Find where the given text appears and provide that cell's center as (x, y) coordinate. 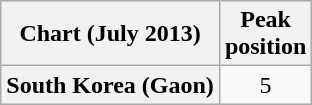
South Korea (Gaon) (110, 85)
Peakposition (265, 34)
Chart (July 2013) (110, 34)
5 (265, 85)
